Output the [X, Y] coordinate of the center of the cell containing the given text.  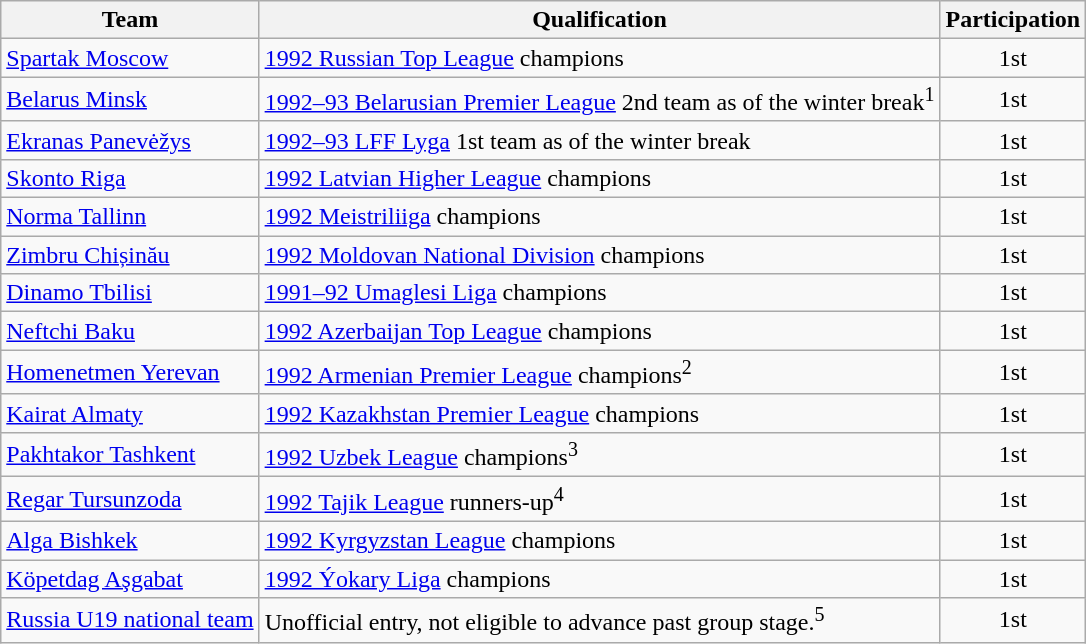
1992 Meistriliiga champions [600, 217]
Unofficial entry, not eligible to advance past group stage.5 [600, 620]
1992 Kazakhstan Premier League champions [600, 413]
Dinamo Tbilisi [130, 293]
Skonto Riga [130, 178]
Spartak Moscow [130, 58]
1992–93 Belarusian Premier League 2nd team as of the winter break1 [600, 100]
Regar Tursunzoda [130, 500]
1992 Moldovan National Division champions [600, 255]
1992 Uzbek League champions3 [600, 454]
Belarus Minsk [130, 100]
1992 Russian Top League champions [600, 58]
Russia U19 national team [130, 620]
1992 Azerbaijan Top League champions [600, 331]
1992–93 LFF Lyga 1st team as of the winter break [600, 140]
Team [130, 20]
1992 Tajik League runners-up4 [600, 500]
Participation [1013, 20]
Pakhtakor Tashkent [130, 454]
1992 Ýokary Liga champions [600, 579]
Homenetmen Yerevan [130, 372]
Zimbru Chișinău [130, 255]
Köpetdag Aşgabat [130, 579]
1992 Armenian Premier League champions2 [600, 372]
1991–92 Umaglesi Liga champions [600, 293]
Alga Bishkek [130, 541]
Kairat Almaty [130, 413]
Qualification [600, 20]
1992 Latvian Higher League champions [600, 178]
Ekranas Panevėžys [130, 140]
Neftchi Baku [130, 331]
Norma Tallinn [130, 217]
1992 Kyrgyzstan League champions [600, 541]
